From the cell containing the given text, extract its center point as [x, y] coordinate. 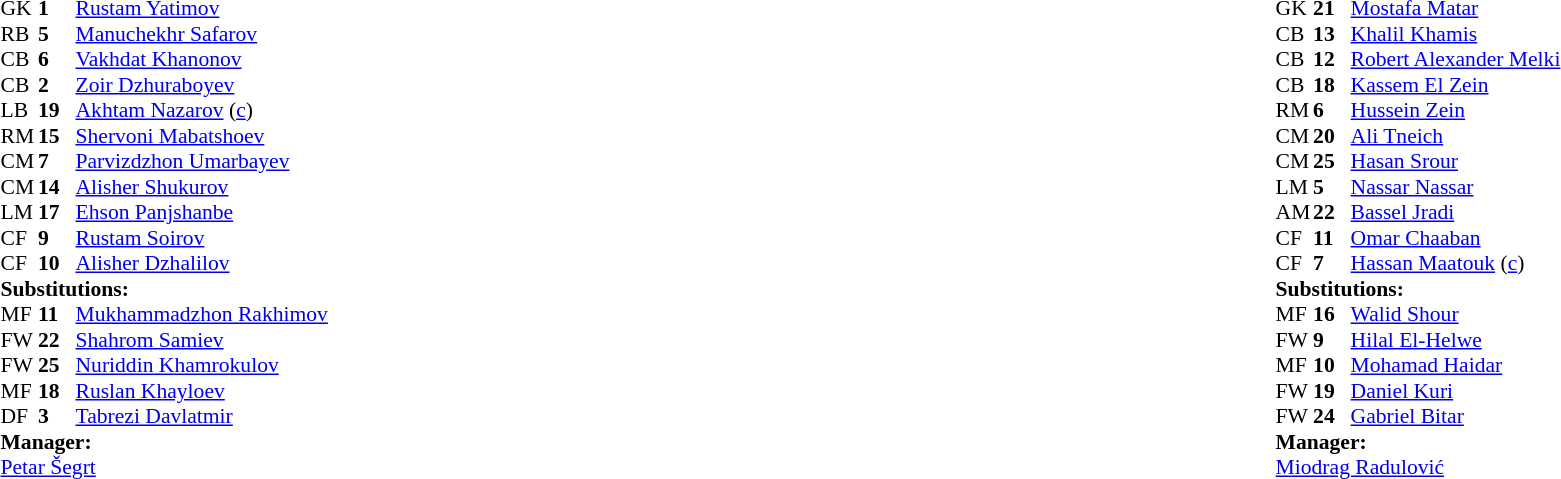
Akhtam Nazarov (c) [202, 111]
Walid Shour [1456, 315]
Parvizdzhon Umarbayev [202, 161]
Mukhammadzhon Rakhimov [202, 315]
Shervoni Mabatshoev [202, 136]
Rustam Soirov [202, 238]
Bassel Jradi [1456, 213]
16 [1332, 315]
Nuriddin Khamrokulov [202, 365]
2 [57, 85]
Alisher Shukurov [202, 187]
Hassan Maatouk (c) [1456, 263]
Manuchekhr Safarov [202, 34]
AM [1295, 213]
Tabrezi Davlatmir [202, 417]
Omar Chaaban [1456, 238]
Vakhdat Khanonov [202, 59]
Daniel Kuri [1456, 391]
Robert Alexander Melki [1456, 59]
24 [1332, 417]
Zoir Dzhuraboyev [202, 85]
15 [57, 136]
Kassem El Zein [1456, 85]
Hasan Srour [1456, 161]
Hilal El-Helwe [1456, 340]
Gabriel Bitar [1456, 417]
DF [19, 417]
Khalil Khamis [1456, 34]
Ruslan Khayloev [202, 391]
Shahrom Samiev [202, 340]
Hussein Zein [1456, 111]
3 [57, 417]
13 [1332, 34]
17 [57, 213]
Nassar Nassar [1456, 187]
Mohamad Haidar [1456, 365]
20 [1332, 136]
RB [19, 34]
Ali Tneich [1456, 136]
Ehson Panjshanbe [202, 213]
Alisher Dzhalilov [202, 263]
LB [19, 111]
14 [57, 187]
12 [1332, 59]
